Capture the cell that displays the provided text and extract its (x, y) central coordinate. 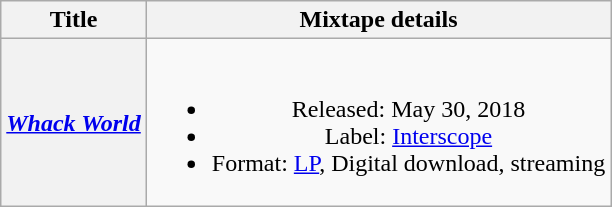
Released: May 30, 2018Label: InterscopeFormat: LP, Digital download, streaming (378, 122)
Title (74, 20)
Whack World (74, 122)
Mixtape details (378, 20)
